Pinpoint the cell where the given text exists, returning its [X, Y] midpoint coordinate. 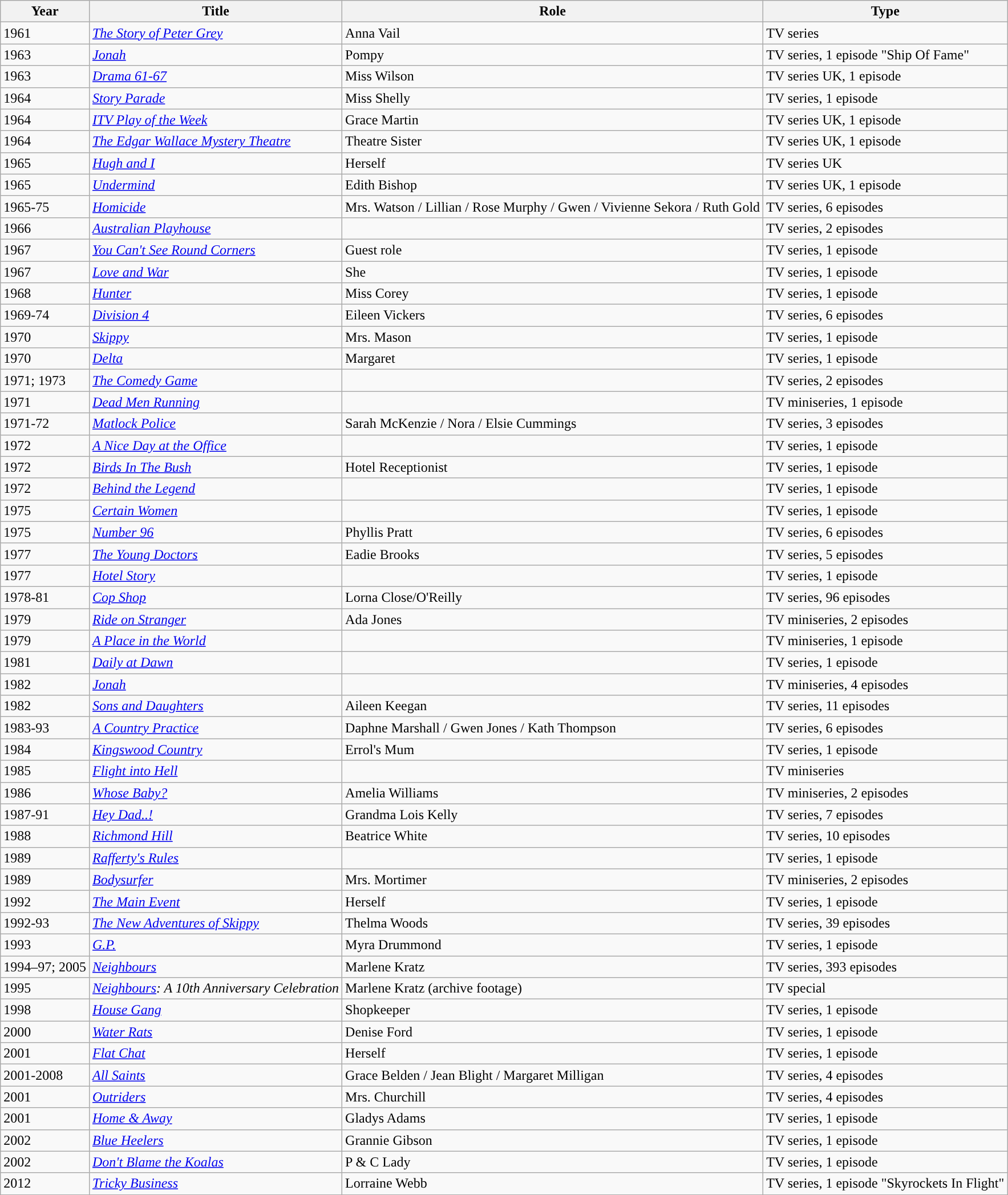
The Main Event [216, 901]
Errol's Mum [553, 750]
2000 [45, 1032]
1985 [45, 771]
Phyllis Pratt [553, 532]
G.P. [216, 945]
The New Adventures of Skippy [216, 923]
Whose Baby? [216, 793]
Denise Ford [553, 1032]
Miss Corey [553, 294]
TV series, 11 episodes [885, 706]
1984 [45, 750]
Hunter [216, 294]
Hotel Receptionist [553, 467]
Drama 61-67 [216, 76]
House Gang [216, 1010]
1968 [45, 294]
Flight into Hell [216, 771]
Margaret [553, 359]
Certain Women [216, 511]
Homicide [216, 206]
Hugh and I [216, 163]
Year [45, 11]
Aileen Keegan [553, 706]
ITV Play of the Week [216, 120]
TV series, 96 episodes [885, 597]
1987-91 [45, 815]
Edith Bishop [553, 185]
Miss Wilson [553, 76]
Skippy [216, 337]
TV special [885, 989]
TV miniseries, 4 episodes [885, 684]
Sarah McKenzie / Nora / Elsie Cummings [553, 424]
1983-93 [45, 728]
Outriders [216, 1097]
1966 [45, 228]
Love and War [216, 272]
1961 [45, 33]
Miss Shelly [553, 98]
Birds In The Bush [216, 467]
Pompy [553, 55]
Grace Martin [553, 120]
Theatre Sister [553, 141]
Marlene Kratz [553, 967]
Blue Heelers [216, 1140]
TV series UK [885, 163]
Dead Men Running [216, 402]
All Saints [216, 1075]
1994–97; 2005 [45, 967]
1993 [45, 945]
1971-72 [45, 424]
Eadie Brooks [553, 554]
1965-75 [45, 206]
TV series, 1 episode "Ship Of Fame" [885, 55]
Rafferty's Rules [216, 858]
Division 4 [216, 315]
Thelma Woods [553, 923]
She [553, 272]
Hey Dad..! [216, 815]
TV series [885, 33]
Mrs. Churchill [553, 1097]
Neighbours [216, 967]
The Comedy Game [216, 380]
Tricky Business [216, 1184]
Lorraine Webb [553, 1184]
Home & Away [216, 1119]
Ada Jones [553, 619]
A Country Practice [216, 728]
TV series, 7 episodes [885, 815]
Behind the Legend [216, 489]
The Story of Peter Grey [216, 33]
2012 [45, 1184]
1969-74 [45, 315]
Anna Vail [553, 33]
Title [216, 11]
Gladys Adams [553, 1119]
Shopkeeper [553, 1010]
Grandma Lois Kelly [553, 815]
Grace Belden / Jean Blight / Margaret Milligan [553, 1075]
1986 [45, 793]
Delta [216, 359]
Type [885, 11]
Matlock Police [216, 424]
TV series, 3 episodes [885, 424]
Richmond Hill [216, 836]
Myra Drummond [553, 945]
TV series, 10 episodes [885, 836]
Beatrice White [553, 836]
TV miniseries [885, 771]
TV series, 393 episodes [885, 967]
Marlene Kratz (archive footage) [553, 989]
The Young Doctors [216, 554]
Mrs. Mortimer [553, 880]
Australian Playhouse [216, 228]
1981 [45, 663]
Bodysurfer [216, 880]
Hotel Story [216, 576]
Story Parade [216, 98]
Amelia Williams [553, 793]
Kingswood Country [216, 750]
1978-81 [45, 597]
A Nice Day at the Office [216, 445]
Sons and Daughters [216, 706]
1992-93 [45, 923]
Cop Shop [216, 597]
Don't Blame the Koalas [216, 1162]
Ride on Stranger [216, 619]
Undermind [216, 185]
You Can't See Round Corners [216, 250]
1992 [45, 901]
TV series, 39 episodes [885, 923]
1998 [45, 1010]
TV series, 1 episode "Skyrockets In Flight" [885, 1184]
Water Rats [216, 1032]
The Edgar Wallace Mystery Theatre [216, 141]
Mrs. Watson / Lillian / Rose Murphy / Gwen / Vivienne Sekora / Ruth Gold [553, 206]
Lorna Close/O'Reilly [553, 597]
Guest role [553, 250]
1988 [45, 836]
TV series, 5 episodes [885, 554]
Daphne Marshall / Gwen Jones / Kath Thompson [553, 728]
1971 [45, 402]
Mrs. Mason [553, 337]
Daily at Dawn [216, 663]
Grannie Gibson [553, 1140]
Role [553, 11]
Neighbours: A 10th Anniversary Celebration [216, 989]
Eileen Vickers [553, 315]
1971; 1973 [45, 380]
P & C Lady [553, 1162]
Number 96 [216, 532]
Flat Chat [216, 1054]
2001-2008 [45, 1075]
A Place in the World [216, 641]
1995 [45, 989]
